From the cell containing the given text, extract its center point as [X, Y] coordinate. 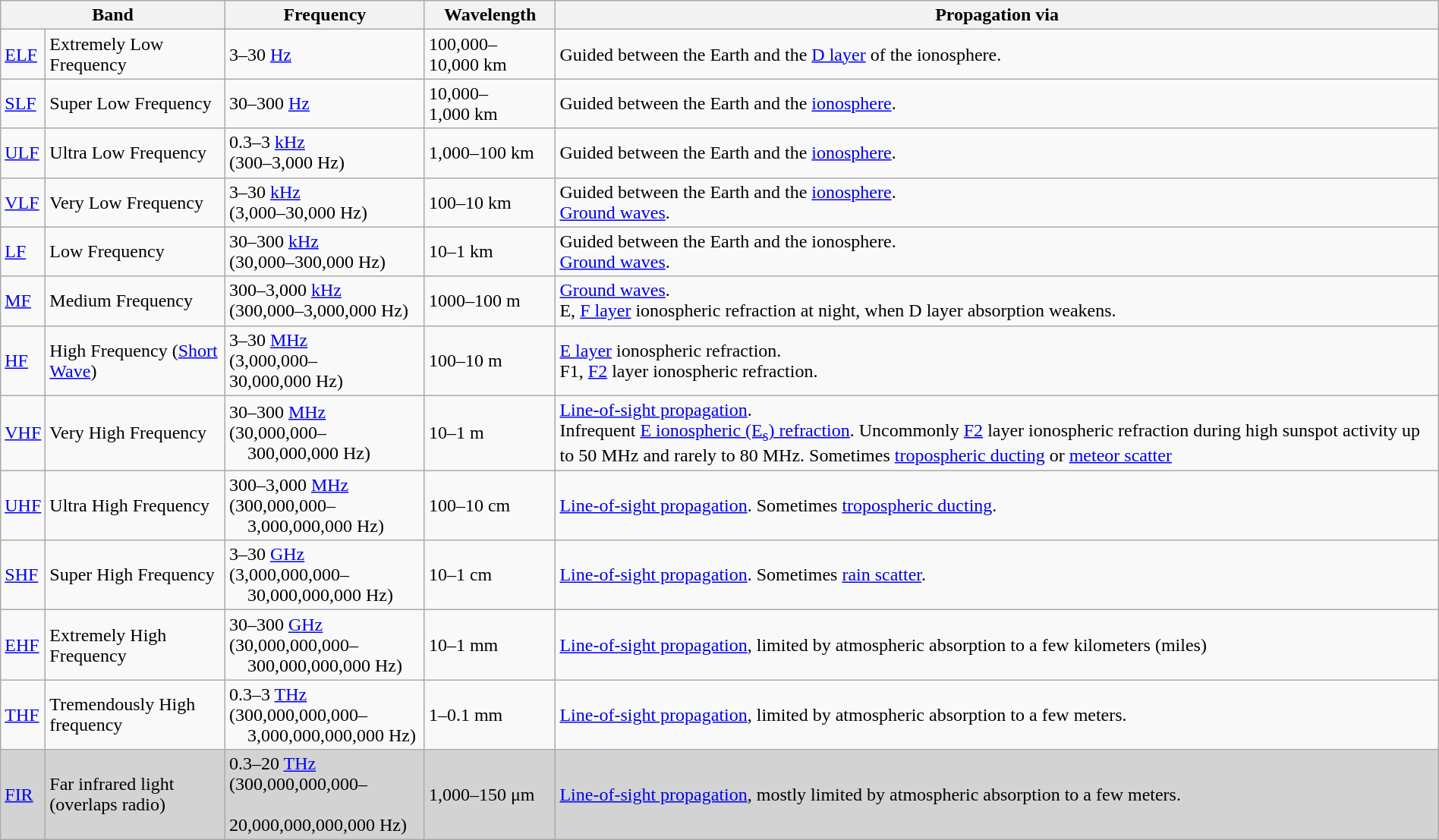
Wavelength [490, 15]
Medium Frequency [135, 300]
Extremely Low Frequency [135, 55]
0.3–3 THz(300,000,000,000– 3,000,000,000,000 Hz) [325, 715]
100–10 cm [490, 505]
ULF [23, 153]
10,000–1,000 km [490, 103]
1,000–150 μm [490, 795]
100–10 m [490, 360]
10–1 mm [490, 645]
3–30 MHz(3,000,000–30,000,000 Hz) [325, 360]
THF [23, 715]
Line-of-sight propagation, mostly limited by atmospheric absorption to a few meters. [997, 795]
10–1 cm [490, 575]
Band [113, 15]
30–300 Hz [325, 103]
Super Low Frequency [135, 103]
Ultra Low Frequency [135, 153]
High Frequency (Short Wave) [135, 360]
Line-of-sight propagation. Sometimes tropospheric ducting. [997, 505]
3–30 kHz(3,000–30,000 Hz) [325, 202]
Tremendously High frequency [135, 715]
MF [23, 300]
30–300 MHz(30,000,000– 300,000,000 Hz) [325, 433]
Far infrared light(overlaps radio) [135, 795]
100–10 km [490, 202]
Super High Frequency [135, 575]
UHF [23, 505]
30–300 kHz(30,000–300,000 Hz) [325, 252]
Low Frequency [135, 252]
1–0.1 mm [490, 715]
Line-of-sight propagation. Sometimes rain scatter. [997, 575]
EHF [23, 645]
10–1 km [490, 252]
1,000–100 km [490, 153]
SHF [23, 575]
Frequency [325, 15]
100,000–10,000 km [490, 55]
ELF [23, 55]
E layer ionospheric refraction.F1, F2 layer ionospheric refraction. [997, 360]
Ground waves.E, F layer ionospheric refraction at night, when D layer absorption weakens. [997, 300]
0.3–3 kHz(300–3,000 Hz) [325, 153]
Propagation via [997, 15]
10–1 m [490, 433]
300–3,000 MHz(300,000,000– 3,000,000,000 Hz) [325, 505]
3–30 GHz(3,000,000,000– 30,000,000,000 Hz) [325, 575]
1000–100 m [490, 300]
FIR [23, 795]
SLF [23, 103]
Extremely High Frequency [135, 645]
Very Low Frequency [135, 202]
VLF [23, 202]
Guided between the Earth and the D layer of the ionosphere. [997, 55]
300–3,000 kHz(300,000–3,000,000 Hz) [325, 300]
30–300 GHz(30,000,000,000– 300,000,000,000 Hz) [325, 645]
Ultra High Frequency [135, 505]
0.3–20 THz(300,000,000,000– 20,000,000,000,000 Hz) [325, 795]
LF [23, 252]
HF [23, 360]
Very High Frequency [135, 433]
3–30 Hz [325, 55]
VHF [23, 433]
Line-of-sight propagation, limited by atmospheric absorption to a few kilometers (miles) [997, 645]
Line-of-sight propagation, limited by atmospheric absorption to a few meters. [997, 715]
